Scan for the cell matching the given text and deliver its [x, y] coordinate at center. 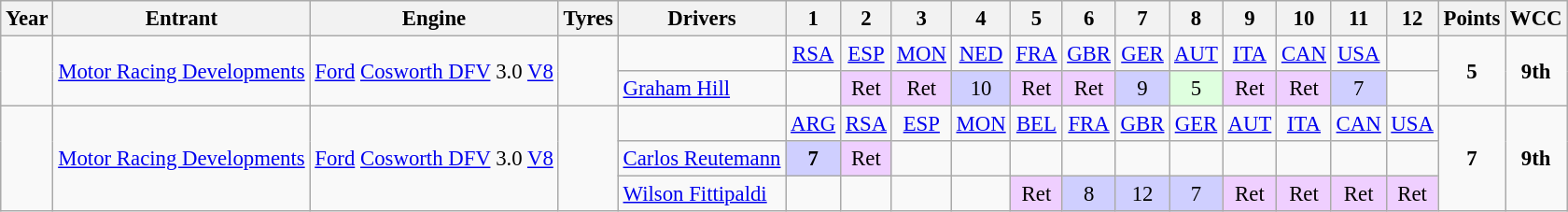
WCC [1536, 19]
Tyres [588, 19]
NED [981, 54]
4 [981, 19]
Graham Hill [702, 89]
1 [814, 19]
Drivers [702, 19]
Points [1471, 19]
Wilson Fittipaldi [702, 194]
Year [27, 19]
2 [866, 19]
Engine [434, 19]
Entrant [181, 19]
ARG [814, 124]
3 [921, 19]
BEL [1036, 124]
6 [1088, 19]
Carlos Reutemann [702, 159]
11 [1359, 19]
